For the text-containing cell, return its midpoint in [X, Y] coordinate format. 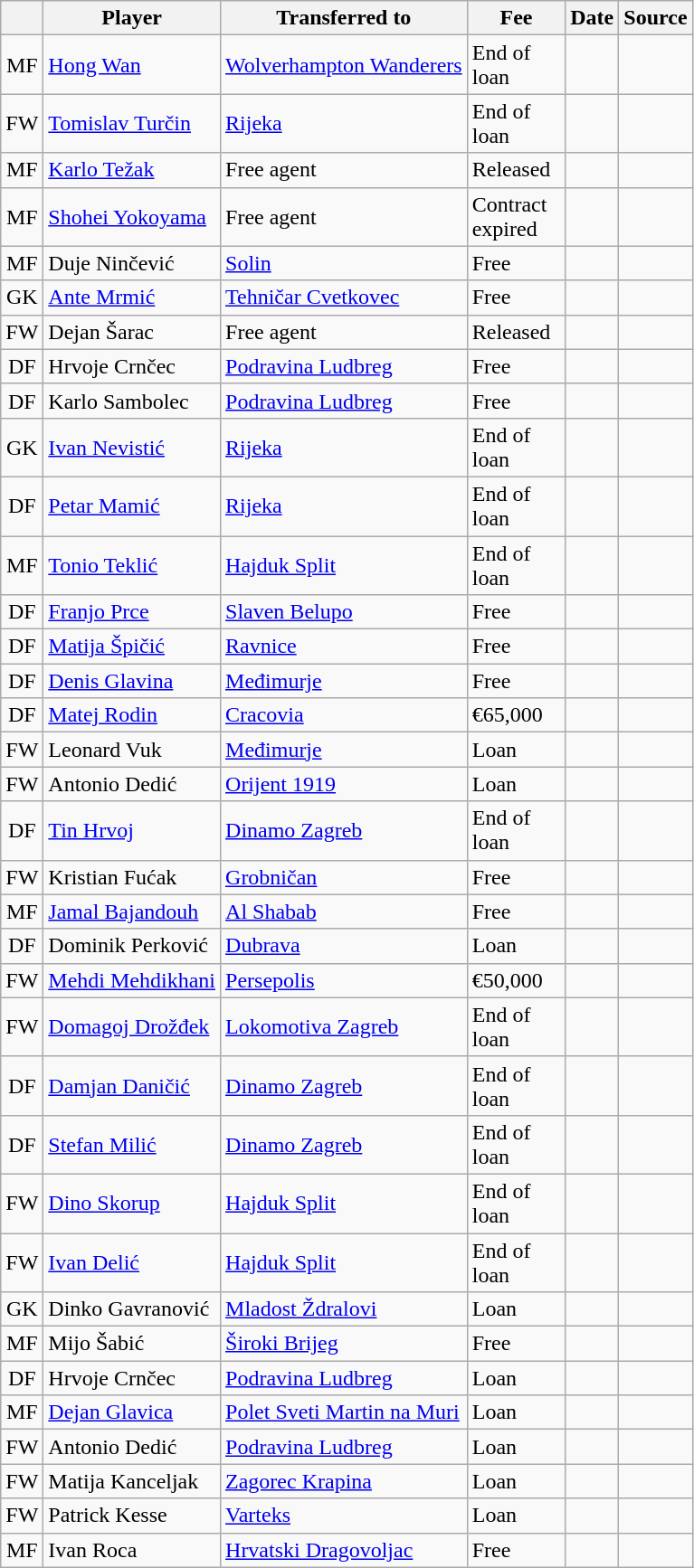
Ivan Roca [132, 1550]
Dubrava [344, 946]
Dino Skorup [132, 1203]
Leonard Vuk [132, 750]
Zagorec Krapina [344, 1481]
Matija Špičić [132, 647]
Petar Mamić [132, 506]
Ivan Delić [132, 1262]
Hrvatski Dragovoljac [344, 1550]
Tehničar Cvetkovec [344, 298]
Jamal Bajandouh [132, 912]
Široki Brijeg [344, 1344]
Mehdi Mehdikhani [132, 980]
Varteks [344, 1516]
Kristian Fućak [132, 877]
Mijo Šabić [132, 1344]
Denis Glavina [132, 681]
Dominik Perković [132, 946]
Damjan Daničić [132, 1085]
€50,000 [516, 980]
€65,000 [516, 715]
Wolverhampton Wanderers [344, 65]
Dinko Gavranović [132, 1309]
Karlo Sambolec [132, 401]
Grobničan [344, 877]
Slaven Belupo [344, 612]
Lokomotiva Zagreb [344, 1027]
Patrick Kesse [132, 1516]
Dejan Šarac [132, 332]
Matija Kanceljak [132, 1481]
Transferred to [344, 18]
Solin [344, 263]
Tin Hrvoj [132, 830]
Duje Ninčević [132, 263]
Tomislav Turčin [132, 123]
Tonio Teklić [132, 564]
Stefan Milić [132, 1145]
Player [132, 18]
Date [592, 18]
Hong Wan [132, 65]
Matej Rodin [132, 715]
Orijent 1919 [344, 784]
Mladost Ždralovi [344, 1309]
Cracovia [344, 715]
Ante Mrmić [132, 298]
Ravnice [344, 647]
Ivan Nevistić [132, 447]
Al Shabab [344, 912]
Shohei Yokoyama [132, 217]
Contract expired [516, 217]
Dejan Glavica [132, 1412]
Franjo Prce [132, 612]
Fee [516, 18]
Source [655, 18]
Karlo Težak [132, 170]
Persepolis [344, 980]
Polet Sveti Martin na Muri [344, 1412]
Domagoj Drožđek [132, 1027]
